From the cell containing the given text, extract its center point as (x, y) coordinate. 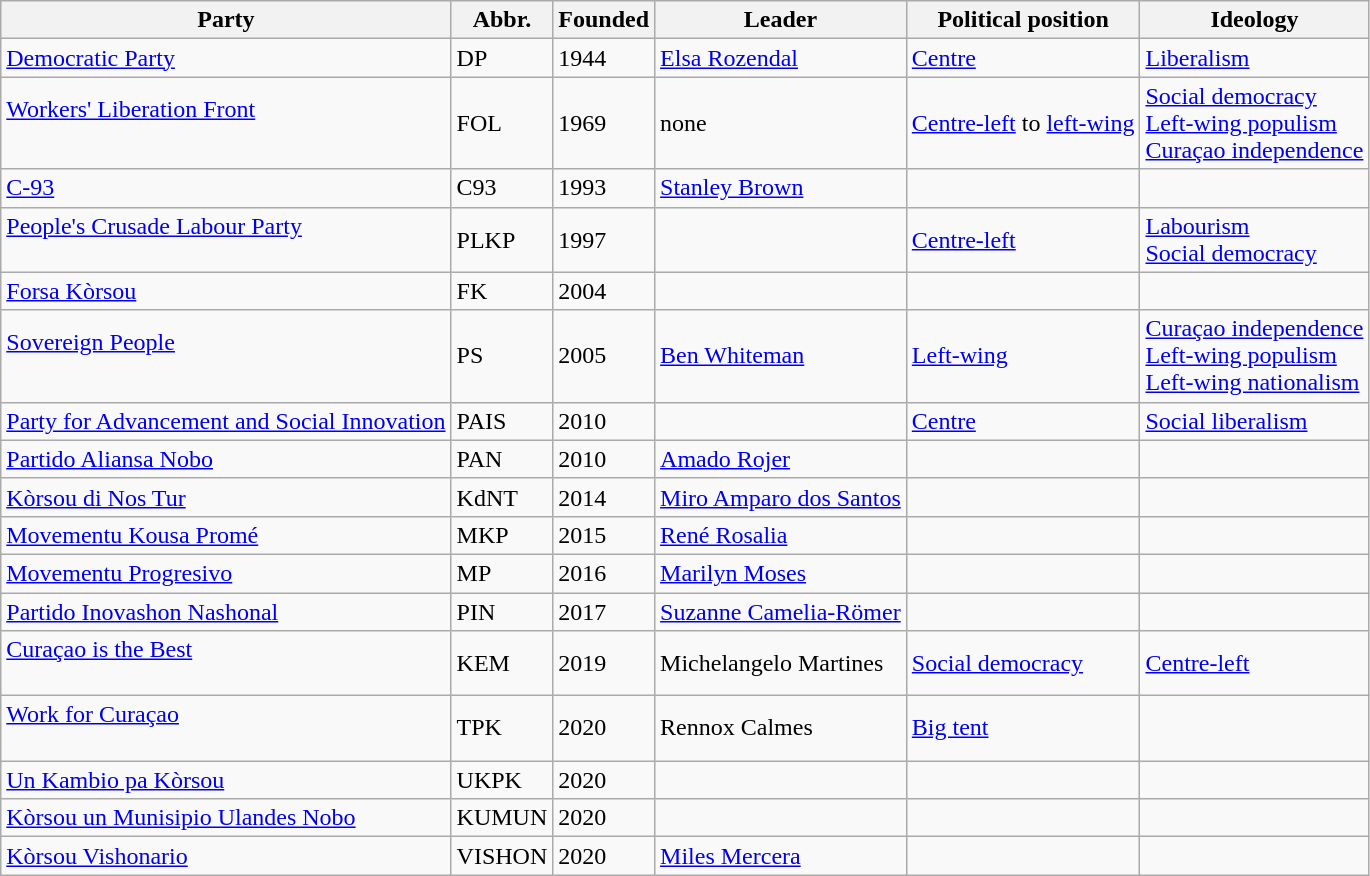
1997 (604, 240)
KdNT (502, 497)
PAIS (502, 421)
Partido Aliansa Nobo (226, 459)
2019 (604, 664)
Leader (781, 20)
Left-wing (1023, 356)
Curaçao is the Best (226, 664)
Un Kambio pa Kòrsou (226, 780)
2004 (604, 291)
Liberalism (1254, 58)
DP (502, 58)
Suzanne Camelia-Römer (781, 611)
Michelangelo Martines (781, 664)
Miro Amparo dos Santos (781, 497)
PS (502, 356)
PIN (502, 611)
Big tent (1023, 728)
MP (502, 573)
Marilyn Moses (781, 573)
UKPK (502, 780)
FK (502, 291)
Social democracy (1023, 664)
VISHON (502, 856)
2017 (604, 611)
1969 (604, 123)
Ben Whiteman (781, 356)
Movementu Progresivo (226, 573)
Ideology (1254, 20)
PAN (502, 459)
TPK (502, 728)
Partido Inovashon Nashonal (226, 611)
Social liberalism (1254, 421)
Social democracyLeft-wing populismCuraçao independence (1254, 123)
Forsa Kòrsou (226, 291)
Party for Advancement and Social Innovation (226, 421)
Founded (604, 20)
1944 (604, 58)
People's Crusade Labour Party (226, 240)
Stanley Brown (781, 188)
Movementu Kousa Promé (226, 535)
Democratic Party (226, 58)
Curaçao independenceLeft-wing populismLeft-wing nationalism (1254, 356)
Elsa Rozendal (781, 58)
PLKP (502, 240)
René Rosalia (781, 535)
none (781, 123)
KEM (502, 664)
Abbr. (502, 20)
Centre-left to left-wing (1023, 123)
2015 (604, 535)
Sovereign People (226, 356)
Rennox Calmes (781, 728)
Political position (1023, 20)
Work for Curaçao (226, 728)
C-93 (226, 188)
KUMUN (502, 818)
Workers' Liberation Front (226, 123)
Kòrsou un Munisipio Ulandes Nobo (226, 818)
1993 (604, 188)
Miles Mercera (781, 856)
LabourismSocial democracy (1254, 240)
C93 (502, 188)
Amado Rojer (781, 459)
2016 (604, 573)
Kòrsou Vishonario (226, 856)
2005 (604, 356)
Kòrsou di Nos Tur (226, 497)
Party (226, 20)
2014 (604, 497)
MKP (502, 535)
FOL (502, 123)
